Find where the given text appears and provide that cell's center as (x, y) coordinate. 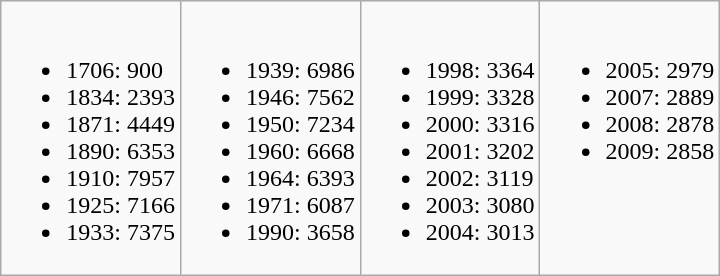
1706: 9001834: 23931871: 44491890: 63531910: 79571925: 71661933: 7375 (91, 138)
1939: 69861946: 75621950: 72341960: 66681964: 63931971: 60871990: 3658 (270, 138)
1998: 33641999: 33282000: 33162001: 32022002: 31192003: 30802004: 3013 (450, 138)
2005: 29792007: 28892008: 28782009: 2858 (630, 138)
